Extract the (X, Y) coordinate from the center of the cell holding the provided text.  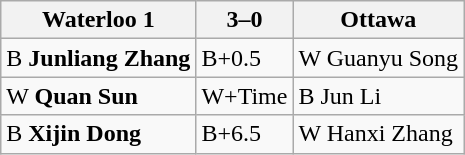
W+Time (244, 96)
W Hanxi Zhang (378, 134)
W Guanyu Song (378, 58)
B+6.5 (244, 134)
B+0.5 (244, 58)
W Quan Sun (98, 96)
Waterloo 1 (98, 20)
Ottawa (378, 20)
B Jun Li (378, 96)
B Junliang Zhang (98, 58)
3–0 (244, 20)
B Xijin Dong (98, 134)
